Capture the cell that displays the provided text and extract its [x, y] central coordinate. 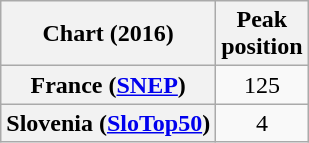
4 [262, 123]
France (SNEP) [108, 85]
Peakposition [262, 34]
Chart (2016) [108, 34]
125 [262, 85]
Slovenia (SloTop50) [108, 123]
